Scan for the cell matching the given text and deliver its [x, y] coordinate at center. 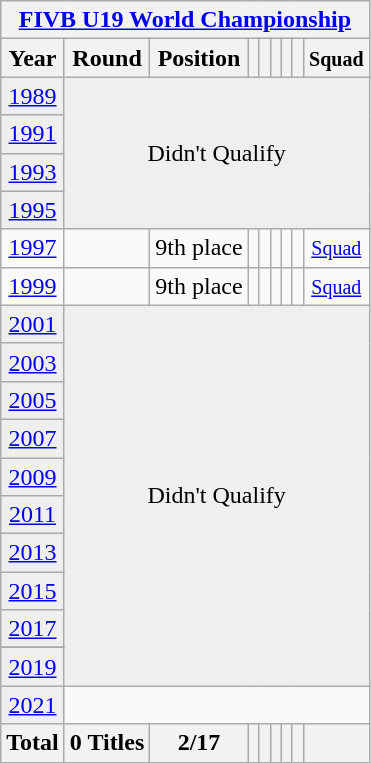
1997 [33, 248]
2015 [33, 591]
2017 [33, 629]
2/17 [199, 743]
2003 [33, 362]
Position [199, 58]
2019 [33, 667]
2005 [33, 400]
Round [107, 58]
FIVB U19 World Championship [185, 20]
2009 [33, 477]
Total [33, 743]
2021 [33, 705]
0 Titles [107, 743]
1991 [33, 134]
1993 [33, 172]
2007 [33, 438]
2013 [33, 553]
1995 [33, 210]
1989 [33, 96]
Year [33, 58]
2001 [33, 324]
1999 [33, 286]
2011 [33, 515]
